Output the (X, Y) coordinate of the center of the cell containing the given text.  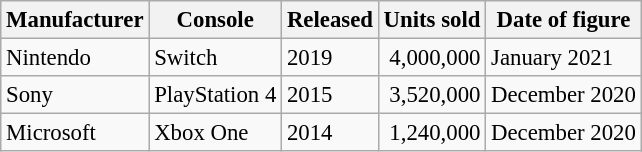
2019 (330, 58)
PlayStation 4 (216, 95)
Date of figure (564, 20)
January 2021 (564, 58)
Nintendo (75, 58)
4,000,000 (432, 58)
2014 (330, 133)
2015 (330, 95)
Units sold (432, 20)
Manufacturer (75, 20)
Xbox One (216, 133)
Sony (75, 95)
3,520,000 (432, 95)
Released (330, 20)
Console (216, 20)
Microsoft (75, 133)
1,240,000 (432, 133)
Switch (216, 58)
